Find where the given text appears and provide that cell's center as [x, y] coordinate. 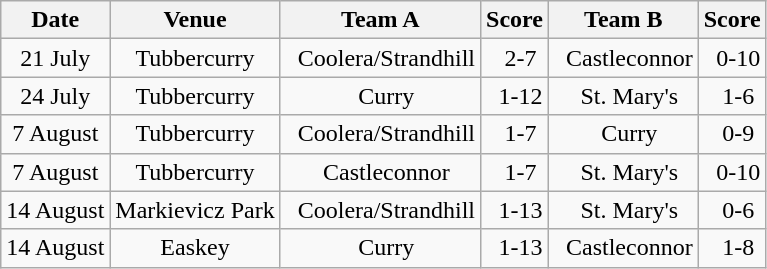
0-6 [732, 210]
Markievicz Park [195, 210]
2-7 [515, 58]
Date [56, 20]
Team A [380, 20]
Team B [623, 20]
24 July [56, 96]
Venue [195, 20]
Easkey [195, 248]
1-8 [732, 248]
21 July [56, 58]
0-9 [732, 134]
1-12 [515, 96]
1-6 [732, 96]
